Scan for the cell matching the given text and deliver its (X, Y) coordinate at center. 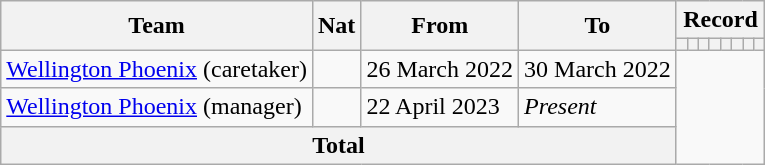
26 March 2022 (440, 69)
Present (598, 107)
Record (720, 20)
From (440, 26)
Wellington Phoenix (manager) (157, 107)
Wellington Phoenix (caretaker) (157, 69)
22 April 2023 (440, 107)
30 March 2022 (598, 69)
Total (339, 145)
Team (157, 26)
To (598, 26)
Nat (336, 26)
